From the cell containing the given text, extract its center point as [X, Y] coordinate. 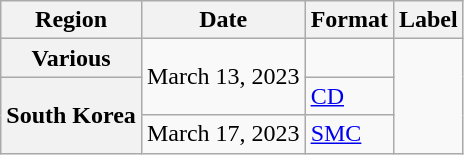
March 17, 2023 [223, 134]
South Korea [72, 115]
Various [72, 58]
SMC [349, 134]
CD [349, 96]
Region [72, 20]
March 13, 2023 [223, 77]
Label [428, 20]
Date [223, 20]
Format [349, 20]
